Capture the cell that displays the provided text and extract its [x, y] central coordinate. 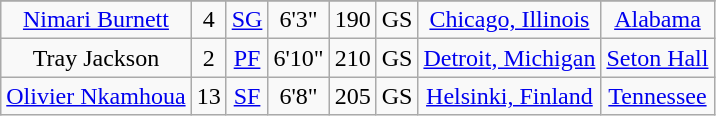
Seton Hall [658, 58]
SF [247, 96]
Nimari Burnett [96, 20]
205 [352, 96]
Detroit, Michigan [510, 58]
Olivier Nkamhoua [96, 96]
Chicago, Illinois [510, 20]
Helsinki, Finland [510, 96]
210 [352, 58]
Alabama [658, 20]
PF [247, 58]
4 [208, 20]
2 [208, 58]
6'10" [298, 58]
SG [247, 20]
Tennessee [658, 96]
190 [352, 20]
6'3" [298, 20]
13 [208, 96]
Tray Jackson [96, 58]
6'8" [298, 96]
